From the cell containing the given text, extract its center point as [x, y] coordinate. 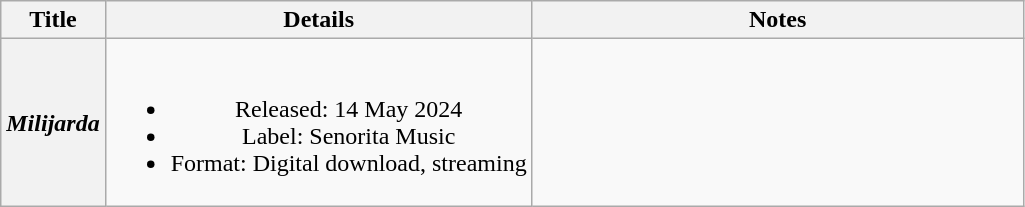
Notes [778, 20]
Released: 14 May 2024Label: Senorita MusicFormat: Digital download, streaming [318, 122]
Details [318, 20]
Title [53, 20]
Milijarda [53, 122]
